Determine the (x, y) coordinate at the center of the cell enclosing the given text.  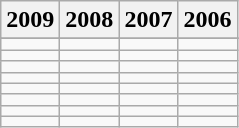
2009 (30, 20)
2008 (90, 20)
2006 (208, 20)
2007 (148, 20)
